Determine the (X, Y) coordinate at the center of the cell enclosing the given text.  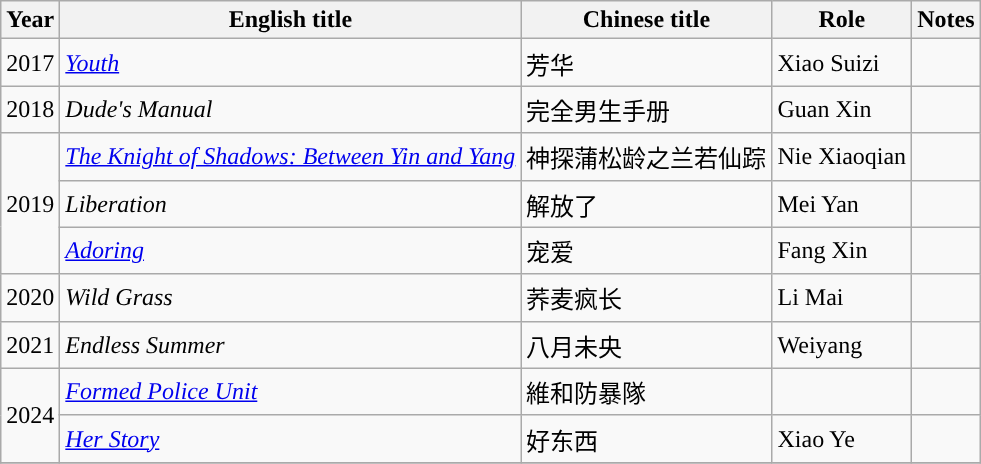
Weiyang (842, 344)
解放了 (646, 204)
Mei Yan (842, 204)
2020 (30, 298)
完全男生手册 (646, 110)
Role (842, 20)
Liberation (290, 204)
2017 (30, 62)
2024 (30, 415)
Notes (946, 20)
Guan Xin (842, 110)
2021 (30, 344)
Fang Xin (842, 250)
Adoring (290, 250)
八月未央 (646, 344)
Year (30, 20)
神探蒲松龄之兰若仙踪 (646, 156)
荞麦疯长 (646, 298)
Endless Summer (290, 344)
Xiao Ye (842, 438)
Youth (290, 62)
Chinese title (646, 20)
芳华 (646, 62)
2018 (30, 110)
English title (290, 20)
Her Story (290, 438)
宠爱 (646, 250)
Formed Police Unit (290, 392)
Wild Grass (290, 298)
2019 (30, 204)
Li Mai (842, 298)
維和防暴隊 (646, 392)
Nie Xiaoqian (842, 156)
好东西 (646, 438)
The Knight of Shadows: Between Yin and Yang (290, 156)
Dude's Manual (290, 110)
Xiao Suizi (842, 62)
